Locate the cell with the specified text and output its (x, y) center coordinate. 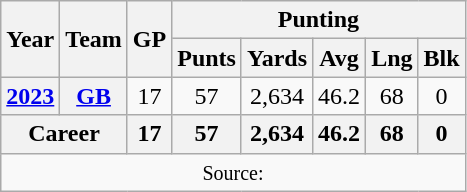
Punts (207, 58)
Source: (233, 172)
Blk (442, 58)
Punting (318, 20)
Lng (392, 58)
Career (64, 134)
Yards (276, 58)
Team (94, 39)
GP (149, 39)
2023 (30, 96)
GB (94, 96)
Avg (340, 58)
Year (30, 39)
